From the cell containing the given text, extract its center point as (x, y) coordinate. 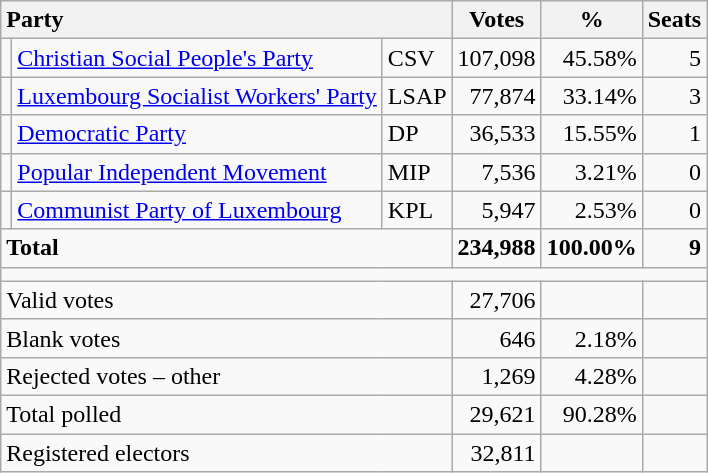
45.58% (592, 58)
Christian Social People's Party (198, 58)
33.14% (592, 96)
CSV (417, 58)
Registered electors (226, 453)
Popular Independent Movement (198, 172)
32,811 (496, 453)
107,098 (496, 58)
4.28% (592, 376)
5 (674, 58)
KPL (417, 210)
Democratic Party (198, 134)
Luxembourg Socialist Workers' Party (198, 96)
1,269 (496, 376)
5,947 (496, 210)
% (592, 20)
Total polled (226, 414)
Communist Party of Luxembourg (198, 210)
646 (496, 338)
2.53% (592, 210)
Valid votes (226, 300)
3 (674, 96)
90.28% (592, 414)
2.18% (592, 338)
15.55% (592, 134)
100.00% (592, 248)
27,706 (496, 300)
36,533 (496, 134)
Party (226, 20)
LSAP (417, 96)
Total (226, 248)
77,874 (496, 96)
DP (417, 134)
Rejected votes – other (226, 376)
3.21% (592, 172)
Blank votes (226, 338)
29,621 (496, 414)
Seats (674, 20)
1 (674, 134)
MIP (417, 172)
234,988 (496, 248)
7,536 (496, 172)
Votes (496, 20)
9 (674, 248)
